Pinpoint the cell where the given text exists, returning its (x, y) midpoint coordinate. 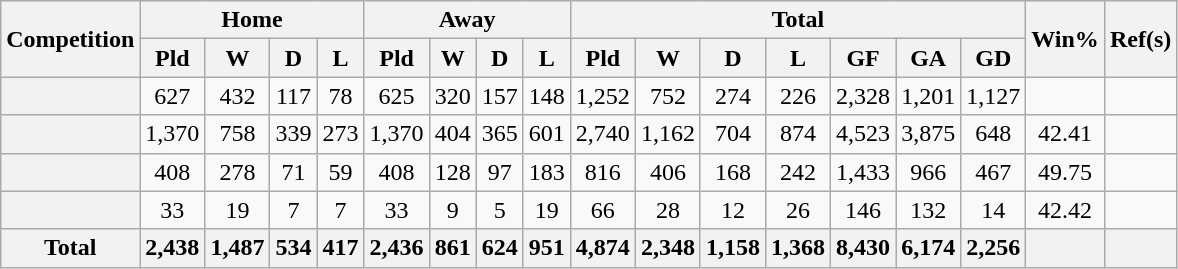
9 (452, 210)
1,158 (732, 248)
648 (994, 134)
Home (252, 20)
8,430 (864, 248)
467 (994, 172)
26 (798, 210)
406 (668, 172)
117 (294, 96)
1,201 (928, 96)
GF (864, 58)
1,162 (668, 134)
Ref(s) (1140, 39)
2,328 (864, 96)
861 (452, 248)
157 (500, 96)
624 (500, 248)
226 (798, 96)
GA (928, 58)
1,368 (798, 248)
4,874 (602, 248)
625 (396, 96)
128 (452, 172)
183 (546, 172)
273 (340, 134)
49.75 (1066, 172)
874 (798, 134)
Competition (70, 39)
966 (928, 172)
365 (500, 134)
28 (668, 210)
66 (602, 210)
Win% (1066, 39)
2,256 (994, 248)
2,436 (396, 248)
42.42 (1066, 210)
278 (238, 172)
12 (732, 210)
14 (994, 210)
42.41 (1066, 134)
146 (864, 210)
71 (294, 172)
1,127 (994, 96)
Away (467, 20)
1,252 (602, 96)
3,875 (928, 134)
601 (546, 134)
78 (340, 96)
339 (294, 134)
5 (500, 210)
GD (994, 58)
1,487 (238, 248)
627 (172, 96)
404 (452, 134)
816 (602, 172)
2,740 (602, 134)
168 (732, 172)
6,174 (928, 248)
1,433 (864, 172)
758 (238, 134)
534 (294, 248)
417 (340, 248)
2,438 (172, 248)
274 (732, 96)
2,348 (668, 248)
242 (798, 172)
148 (546, 96)
97 (500, 172)
4,523 (864, 134)
432 (238, 96)
320 (452, 96)
59 (340, 172)
132 (928, 210)
704 (732, 134)
752 (668, 96)
951 (546, 248)
